Extract the (x, y) coordinate from the center of the cell holding the provided text.  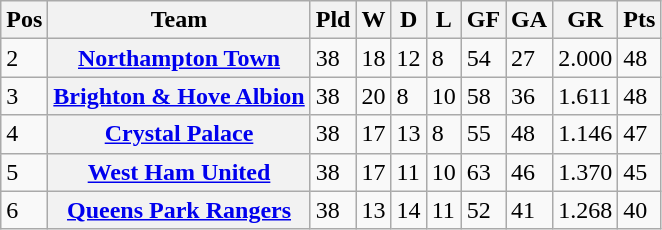
45 (640, 172)
4 (24, 134)
36 (530, 96)
1.370 (586, 172)
27 (530, 58)
6 (24, 210)
L (444, 20)
Pos (24, 20)
2.000 (586, 58)
2 (24, 58)
58 (483, 96)
54 (483, 58)
W (374, 20)
5 (24, 172)
D (408, 20)
1.611 (586, 96)
GF (483, 20)
Pts (640, 20)
GA (530, 20)
55 (483, 134)
GR (586, 20)
63 (483, 172)
46 (530, 172)
14 (408, 210)
18 (374, 58)
47 (640, 134)
40 (640, 210)
12 (408, 58)
1.146 (586, 134)
Crystal Palace (179, 134)
1.268 (586, 210)
Brighton & Hove Albion (179, 96)
3 (24, 96)
52 (483, 210)
Northampton Town (179, 58)
Pld (333, 20)
Team (179, 20)
Queens Park Rangers (179, 210)
West Ham United (179, 172)
41 (530, 210)
20 (374, 96)
